Locate the cell with the specified text and output its (x, y) center coordinate. 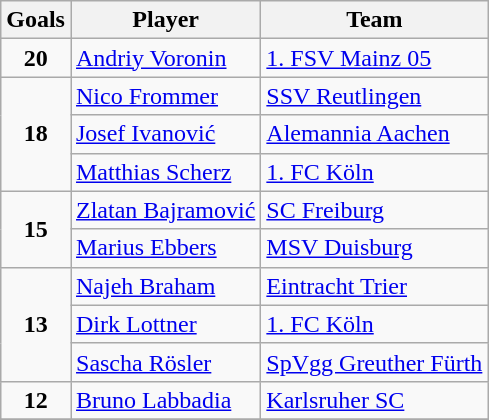
Alemannia Aachen (374, 134)
15 (36, 229)
Team (374, 20)
Bruno Labbadia (165, 400)
Najeh Braham (165, 286)
MSV Duisburg (374, 248)
SC Freiburg (374, 210)
SSV Reutlingen (374, 96)
Andriy Voronin (165, 58)
Zlatan Bajramović (165, 210)
13 (36, 324)
Karlsruher SC (374, 400)
Marius Ebbers (165, 248)
Dirk Lottner (165, 324)
12 (36, 400)
1. FSV Mainz 05 (374, 58)
Matthias Scherz (165, 172)
Nico Frommer (165, 96)
18 (36, 134)
Goals (36, 20)
Josef Ivanović (165, 134)
SpVgg Greuther Fürth (374, 362)
Player (165, 20)
Eintracht Trier (374, 286)
20 (36, 58)
Sascha Rösler (165, 362)
